For the text-containing cell, return its midpoint in [X, Y] coordinate format. 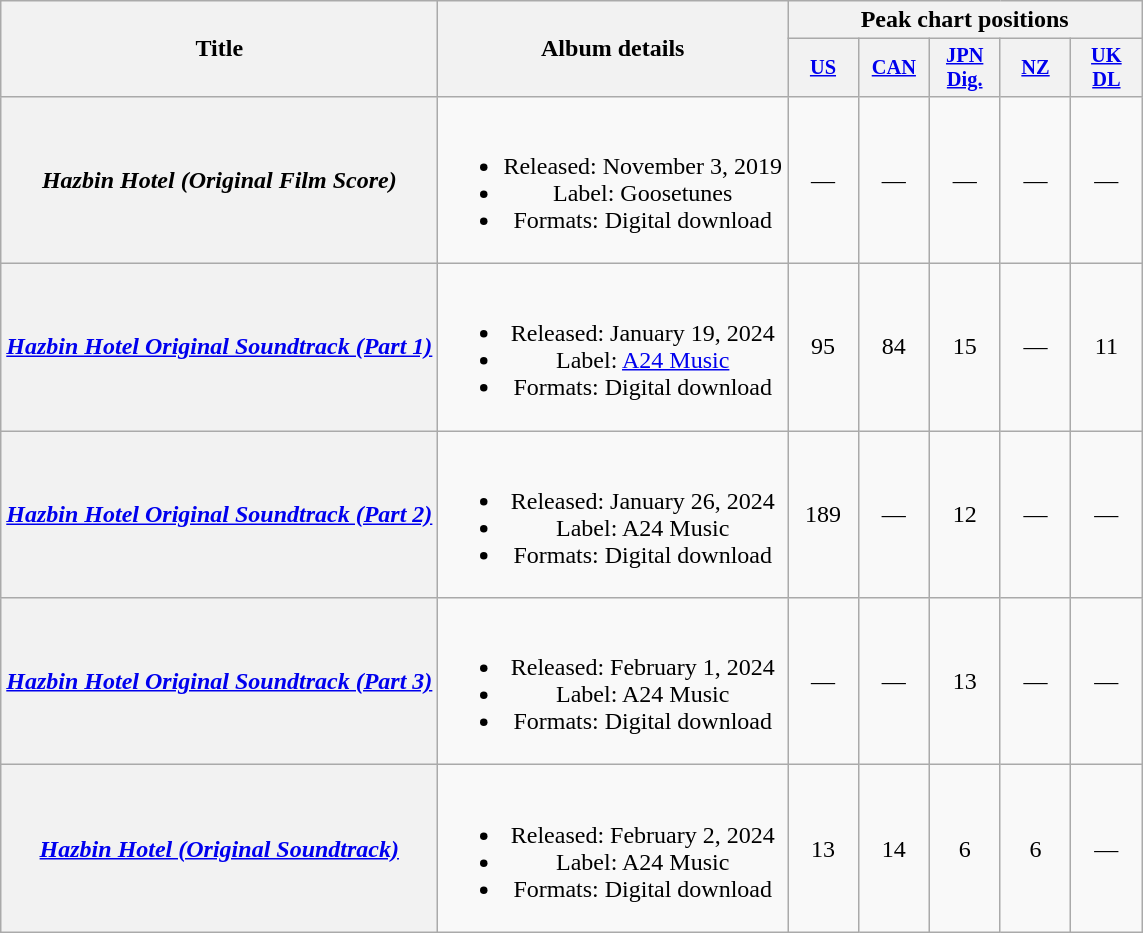
Title [220, 49]
NZ [1036, 68]
Released: February 2, 2024Label: A24 MusicFormats: Digital download [613, 848]
Released: January 19, 2024Label: A24 MusicFormats: Digital download [613, 348]
Hazbin Hotel (Original Soundtrack) [220, 848]
JPNDig. [964, 68]
14 [894, 848]
12 [964, 514]
84 [894, 348]
Hazbin Hotel Original Soundtrack (Part 1) [220, 348]
Released: November 3, 2019Label: GoosetunesFormats: Digital download [613, 180]
Peak chart positions [965, 20]
UKDL [1106, 68]
Album details [613, 49]
Released: January 26, 2024Label: A24 MusicFormats: Digital download [613, 514]
Hazbin Hotel Original Soundtrack (Part 2) [220, 514]
11 [1106, 348]
95 [824, 348]
CAN [894, 68]
15 [964, 348]
Hazbin Hotel Original Soundtrack (Part 3) [220, 682]
Released: February 1, 2024Label: A24 MusicFormats: Digital download [613, 682]
US [824, 68]
189 [824, 514]
Hazbin Hotel (Original Film Score) [220, 180]
